Search for the cell housing the specified text and yield its [X, Y] center coordinate. 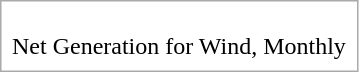
Net Generation for Wind, Monthly [180, 46]
